Return (X, Y) of the center of cell containing provided text 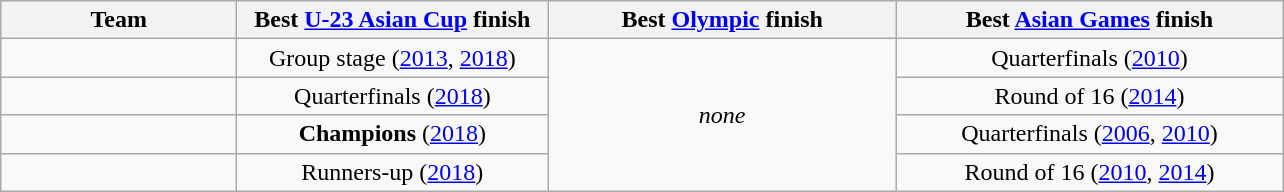
Group stage (2013, 2018) (392, 58)
none (722, 115)
Quarterfinals (2006, 2010) (1089, 134)
Runners-up (2018) (392, 172)
Round of 16 (2014) (1089, 96)
Round of 16 (2010, 2014) (1089, 172)
Quarterfinals (2010) (1089, 58)
Champions (2018) (392, 134)
Best U-23 Asian Cup finish (392, 20)
Team (119, 20)
Best Olympic finish (722, 20)
Best Asian Games finish (1089, 20)
Quarterfinals (2018) (392, 96)
